Locate the cell with the specified text and output its (x, y) center coordinate. 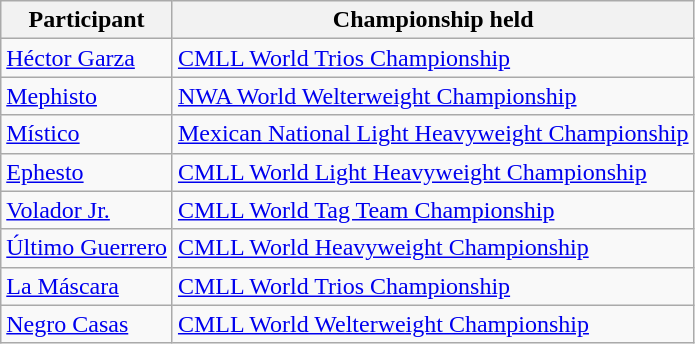
Último Guerrero (87, 248)
CMLL World Heavyweight Championship (433, 248)
Participant (87, 20)
NWA World Welterweight Championship (433, 96)
CMLL World Light Heavyweight Championship (433, 172)
Negro Casas (87, 324)
Championship held (433, 20)
Mexican National Light Heavyweight Championship (433, 134)
Místico (87, 134)
La Máscara (87, 286)
Mephisto (87, 96)
Héctor Garza (87, 58)
Volador Jr. (87, 210)
CMLL World Tag Team Championship (433, 210)
CMLL World Welterweight Championship (433, 324)
Ephesto (87, 172)
